For the text-containing cell, return its midpoint in [x, y] coordinate format. 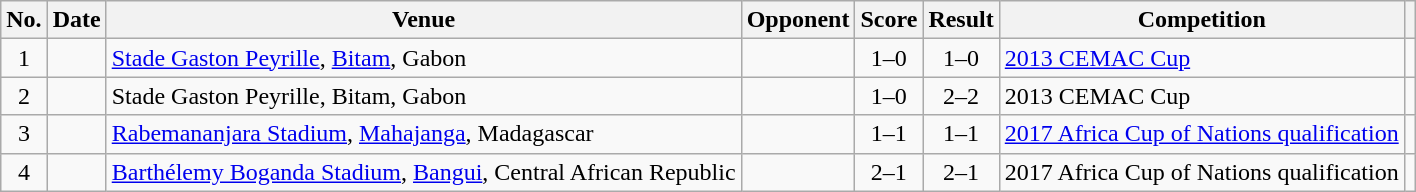
Rabemananjara Stadium, Mahajanga, Madagascar [424, 134]
1 [24, 58]
Competition [1202, 20]
Date [76, 20]
Score [889, 20]
Venue [424, 20]
Barthélemy Boganda Stadium, Bangui, Central African Republic [424, 172]
Opponent [798, 20]
3 [24, 134]
2–2 [961, 96]
Result [961, 20]
No. [24, 20]
4 [24, 172]
2 [24, 96]
